Return the [x, y] coordinate for the center point of the cell that contains the specified text.  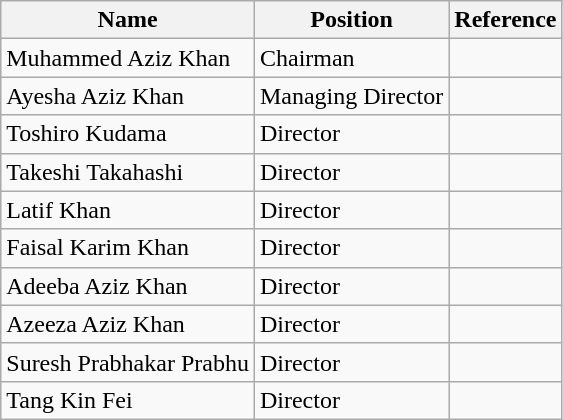
Takeshi Takahashi [128, 172]
Managing Director [351, 96]
Suresh Prabhakar Prabhu [128, 362]
Ayesha Aziz Khan [128, 96]
Azeeza Aziz Khan [128, 324]
Faisal Karim Khan [128, 248]
Reference [506, 20]
Chairman [351, 58]
Muhammed Aziz Khan [128, 58]
Toshiro Kudama [128, 134]
Adeeba Aziz Khan [128, 286]
Position [351, 20]
Name [128, 20]
Tang Kin Fei [128, 400]
Latif Khan [128, 210]
